From the cell containing the given text, extract its center point as [X, Y] coordinate. 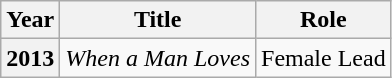
When a Man Loves [158, 58]
Title [158, 20]
Year [30, 20]
Role [324, 20]
Female Lead [324, 58]
2013 [30, 58]
